Identify which cell holds the provided text, then report its (x, y) central coordinate. 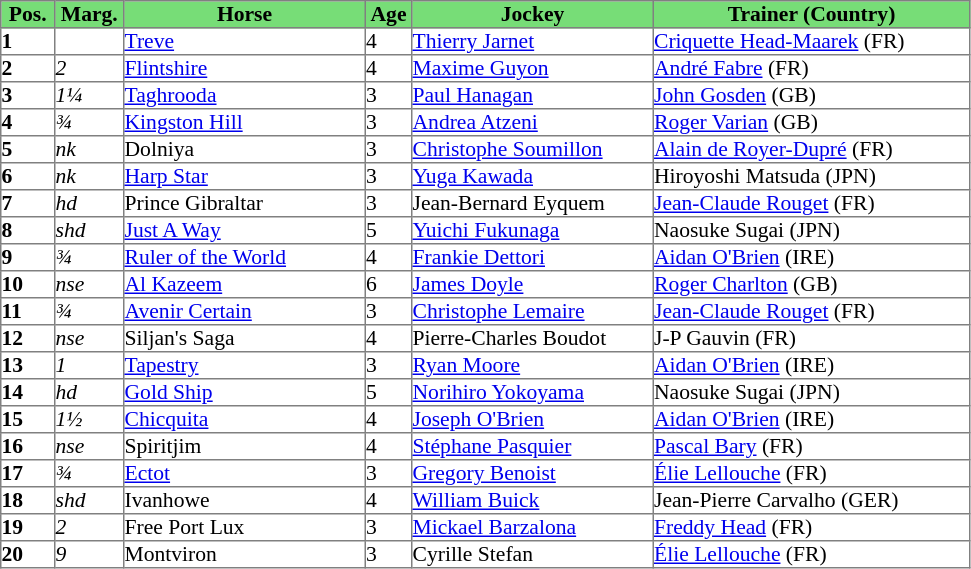
Cyrille Stefan (533, 554)
Pos. (28, 14)
17 (28, 474)
Free Port Lux (245, 528)
Spiritjim (245, 446)
Kingston Hill (245, 122)
Age (388, 14)
Stéphane Pasquier (533, 446)
Christophe Soumillon (533, 150)
James Doyle (533, 284)
Gregory Benoist (533, 474)
Ivanhowe (245, 500)
Prince Gibraltar (245, 204)
13 (28, 366)
Andrea Atzeni (533, 122)
Hiroyoshi Matsuda (JPN) (811, 176)
14 (28, 392)
Joseph O'Brien (533, 420)
Dolniya (245, 150)
Criquette Head-Maarek (FR) (811, 42)
Siljan's Saga (245, 338)
Just A Way (245, 230)
Horse (245, 14)
Al Kazeem (245, 284)
Freddy Head (FR) (811, 528)
Chicquita (245, 420)
Avenir Certain (245, 312)
Maxime Guyon (533, 68)
Yuichi Fukunaga (533, 230)
12 (28, 338)
Ruler of the World (245, 258)
16 (28, 446)
Gold Ship (245, 392)
Jean-Pierre Carvalho (GER) (811, 500)
Flintshire (245, 68)
Alain de Royer-Dupré (FR) (811, 150)
1¼ (90, 96)
Norihiro Yokoyama (533, 392)
Jean-Bernard Eyquem (533, 204)
15 (28, 420)
Montviron (245, 554)
8 (28, 230)
Thierry Jarnet (533, 42)
Yuga Kawada (533, 176)
Marg. (90, 14)
Frankie Dettori (533, 258)
William Buick (533, 500)
1½ (90, 420)
Pierre-Charles Boudot (533, 338)
Roger Charlton (GB) (811, 284)
Christophe Lemaire (533, 312)
20 (28, 554)
18 (28, 500)
Taghrooda (245, 96)
Ryan Moore (533, 366)
Mickael Barzalona (533, 528)
André Fabre (FR) (811, 68)
Ectot (245, 474)
19 (28, 528)
7 (28, 204)
Jockey (533, 14)
Pascal Bary (FR) (811, 446)
Paul Hanagan (533, 96)
John Gosden (GB) (811, 96)
Roger Varian (GB) (811, 122)
Trainer (Country) (811, 14)
Harp Star (245, 176)
11 (28, 312)
Treve (245, 42)
10 (28, 284)
Tapestry (245, 366)
J-P Gauvin (FR) (811, 338)
